Search for the cell housing the specified text and yield its [X, Y] center coordinate. 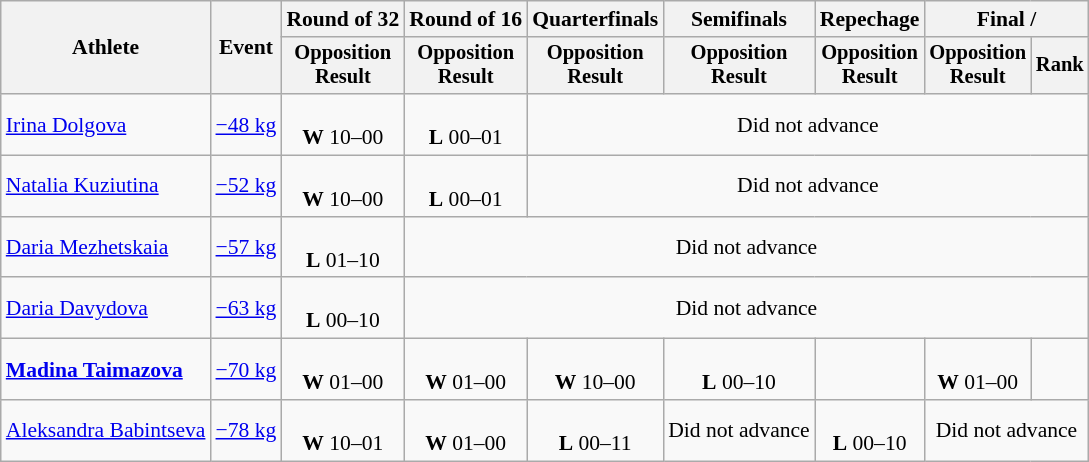
Quarterfinals [595, 19]
−63 kg [246, 308]
−70 kg [246, 370]
L 01–10 [342, 248]
Daria Mezhetskaia [106, 248]
Round of 32 [342, 19]
Natalia Kuziutina [106, 186]
Madina Taimazova [106, 370]
Athlete [106, 48]
−57 kg [246, 248]
−48 kg [246, 124]
L 00–11 [595, 430]
Round of 16 [466, 19]
Semifinals [739, 19]
W 10–01 [342, 430]
Rank [1060, 66]
Event [246, 48]
Daria Davydova [106, 308]
Final / [1006, 19]
Repechage [870, 19]
−78 kg [246, 430]
Irina Dolgova [106, 124]
Aleksandra Babintseva [106, 430]
−52 kg [246, 186]
